Search for the cell housing the specified text and yield its [x, y] center coordinate. 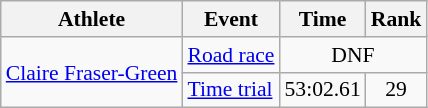
29 [396, 90]
Event [230, 19]
Time trial [230, 90]
Rank [396, 19]
53:02.61 [322, 90]
DNF [352, 55]
Road race [230, 55]
Claire Fraser-Green [92, 72]
Athlete [92, 19]
Time [322, 19]
